Locate the cell with the specified text and output its [x, y] center coordinate. 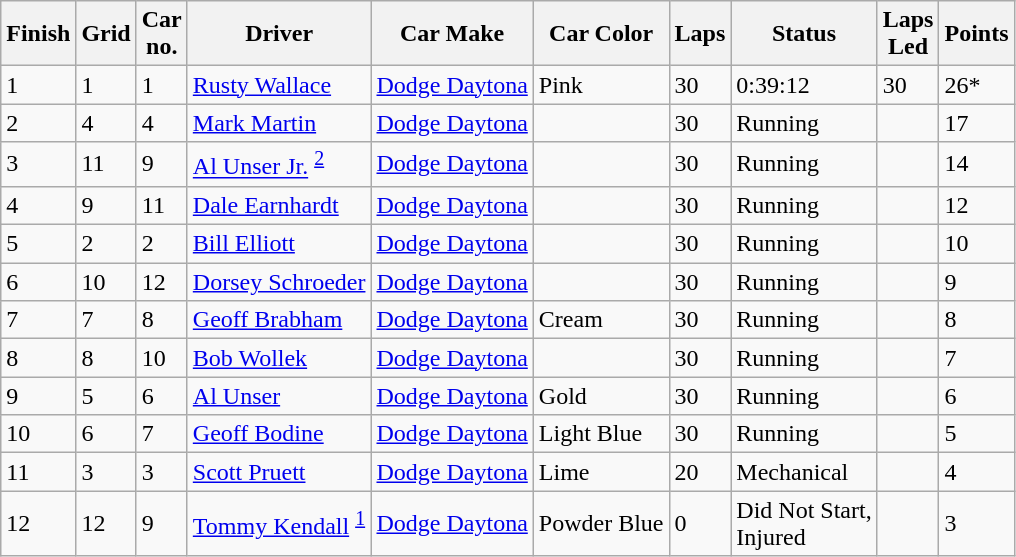
Al Unser [279, 396]
Lime [601, 472]
Finish [38, 34]
Tommy Kendall 1 [279, 524]
Status [804, 34]
Dale Earnhardt [279, 205]
Mechanical [804, 472]
Bill Elliott [279, 244]
Scott Pruett [279, 472]
0 [700, 524]
Carno. [162, 34]
Grid [106, 34]
Geoff Bodine [279, 434]
Pink [601, 85]
Driver [279, 34]
0:39:12 [804, 85]
Did Not Start,Injured [804, 524]
Mark Martin [279, 123]
Points [976, 34]
Dorsey Schroeder [279, 282]
Al Unser Jr. 2 [279, 164]
LapsLed [908, 34]
Laps [700, 34]
Cream [601, 320]
Geoff Brabham [279, 320]
20 [700, 472]
17 [976, 123]
26* [976, 85]
Gold [601, 396]
Light Blue [601, 434]
Bob Wollek [279, 358]
Rusty Wallace [279, 85]
14 [976, 164]
Powder Blue [601, 524]
Car Color [601, 34]
Car Make [452, 34]
